Capture the cell that displays the provided text and extract its [X, Y] central coordinate. 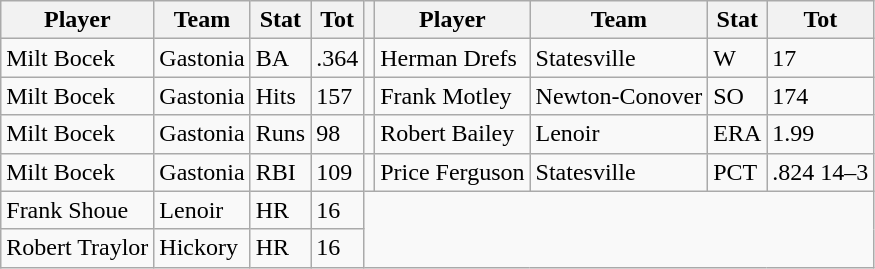
PCT [738, 172]
17 [820, 58]
Hits [280, 96]
Hickory [202, 248]
.824 14–3 [820, 172]
SO [738, 96]
BA [280, 58]
98 [338, 134]
157 [338, 96]
Robert Bailey [452, 134]
Frank Shoue [78, 210]
174 [820, 96]
.364 [338, 58]
Price Ferguson [452, 172]
Newton-Conover [619, 96]
109 [338, 172]
Runs [280, 134]
Frank Motley [452, 96]
Robert Traylor [78, 248]
1.99 [820, 134]
ERA [738, 134]
Herman Drefs [452, 58]
W [738, 58]
RBI [280, 172]
